Scan for the cell matching the given text and deliver its (X, Y) coordinate at center. 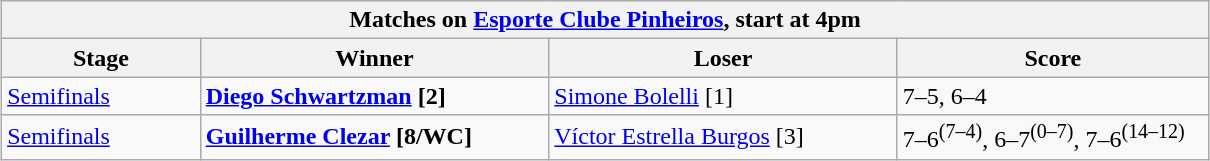
7–5, 6–4 (1052, 96)
Simone Bolelli [1] (724, 96)
Víctor Estrella Burgos [3] (724, 138)
Guilherme Clezar [8/WC] (374, 138)
Loser (724, 58)
7–6(7–4), 6–7(0–7), 7–6(14–12) (1052, 138)
Diego Schwartzman [2] (374, 96)
Score (1052, 58)
Stage (102, 58)
Winner (374, 58)
Matches on Esporte Clube Pinheiros, start at 4pm (606, 20)
